Locate the cell with the specified text and output its [X, Y] center coordinate. 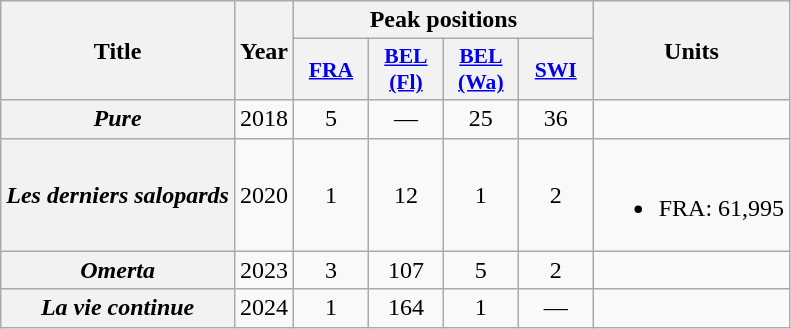
SWI [556, 70]
2024 [264, 308]
25 [480, 119]
164 [406, 308]
Les derniers salopards [118, 194]
Title [118, 50]
Year [264, 50]
36 [556, 119]
2018 [264, 119]
BEL (Fl) [406, 70]
Pure [118, 119]
FRA: 61,995 [691, 194]
FRA [332, 70]
3 [332, 270]
12 [406, 194]
2020 [264, 194]
107 [406, 270]
BEL (Wa) [480, 70]
La vie continue [118, 308]
Omerta [118, 270]
Units [691, 50]
2023 [264, 270]
Peak positions [444, 20]
